Determine the (x, y) coordinate at the center of the cell enclosing the given text.  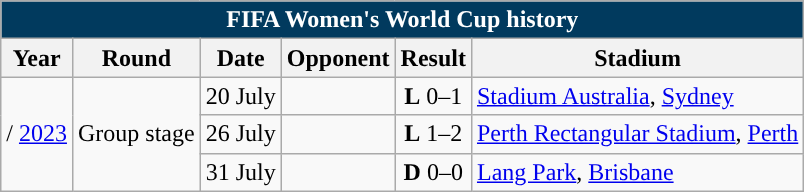
Round (136, 58)
Perth Rectangular Stadium, Perth (637, 134)
FIFA Women's World Cup history (402, 20)
Year (37, 58)
D 0–0 (433, 172)
Date (240, 58)
26 July (240, 134)
31 July (240, 172)
L 0–1 (433, 96)
Lang Park, Brisbane (637, 172)
Group stage (136, 134)
Stadium (637, 58)
Stadium Australia, Sydney (637, 96)
Result (433, 58)
Opponent (338, 58)
/ 2023 (37, 134)
20 July (240, 96)
L 1–2 (433, 134)
